Determine the (x, y) coordinate at the center of the cell enclosing the given text.  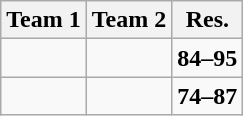
Team 2 (129, 20)
84–95 (208, 58)
Team 1 (44, 20)
74–87 (208, 96)
Res. (208, 20)
